Search for the cell housing the specified text and yield its [x, y] center coordinate. 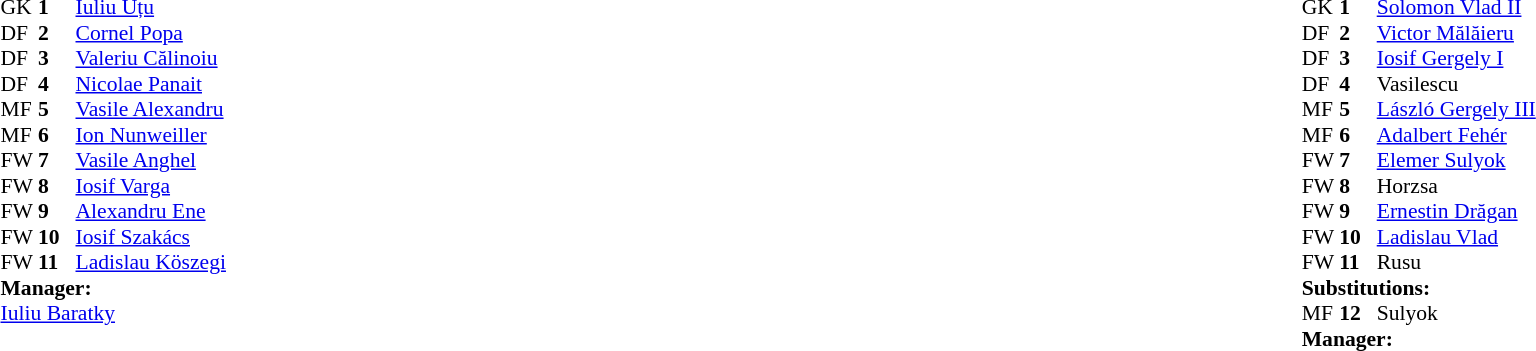
Iosif Varga [151, 186]
Nicolae Panait [151, 84]
Rusu [1456, 263]
Cornel Popa [151, 33]
Ion Nunweiller [151, 135]
Vasilescu [1456, 84]
Horzsa [1456, 186]
Ernestin Drăgan [1456, 211]
Ladislau Köszegi [151, 263]
Iuliu Baratky [112, 313]
Alexandru Ene [151, 211]
Valeriu Călinoiu [151, 59]
Ladislau Vlad [1456, 237]
12 [1358, 313]
Substitutions: [1419, 288]
Adalbert Fehér [1456, 135]
Vasile Alexandru [151, 109]
László Gergely III [1456, 109]
Vasile Anghel [151, 161]
Iosif Szakács [151, 237]
Sulyok [1456, 313]
Iosif Gergely I [1456, 59]
Victor Mălăieru [1456, 33]
Manager: [112, 288]
Elemer Sulyok [1456, 161]
